Find where the given text appears and provide that cell's center as [x, y] coordinate. 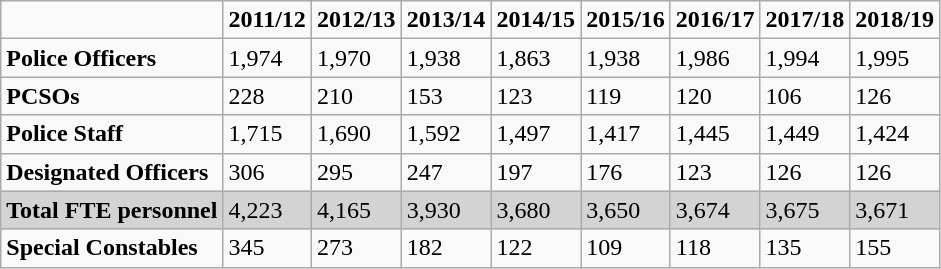
2015/16 [626, 20]
3,680 [536, 210]
Police Officers [112, 58]
306 [267, 172]
2014/15 [536, 20]
247 [446, 172]
Designated Officers [112, 172]
1,863 [536, 58]
Total FTE personnel [112, 210]
153 [446, 96]
119 [626, 96]
345 [267, 248]
1,715 [267, 134]
2012/13 [356, 20]
273 [356, 248]
1,449 [805, 134]
3,675 [805, 210]
197 [536, 172]
3,674 [715, 210]
1,690 [356, 134]
2018/19 [895, 20]
228 [267, 96]
4,165 [356, 210]
120 [715, 96]
Police Staff [112, 134]
210 [356, 96]
1,497 [536, 134]
155 [895, 248]
118 [715, 248]
295 [356, 172]
4,223 [267, 210]
1,970 [356, 58]
1,986 [715, 58]
135 [805, 248]
2016/17 [715, 20]
2013/14 [446, 20]
3,930 [446, 210]
109 [626, 248]
1,417 [626, 134]
2011/12 [267, 20]
2017/18 [805, 20]
3,671 [895, 210]
3,650 [626, 210]
106 [805, 96]
1,445 [715, 134]
1,424 [895, 134]
182 [446, 248]
1,974 [267, 58]
1,592 [446, 134]
PCSOs [112, 96]
Special Constables [112, 248]
122 [536, 248]
1,995 [895, 58]
1,994 [805, 58]
176 [626, 172]
